Identify which cell holds the provided text, then report its [X, Y] central coordinate. 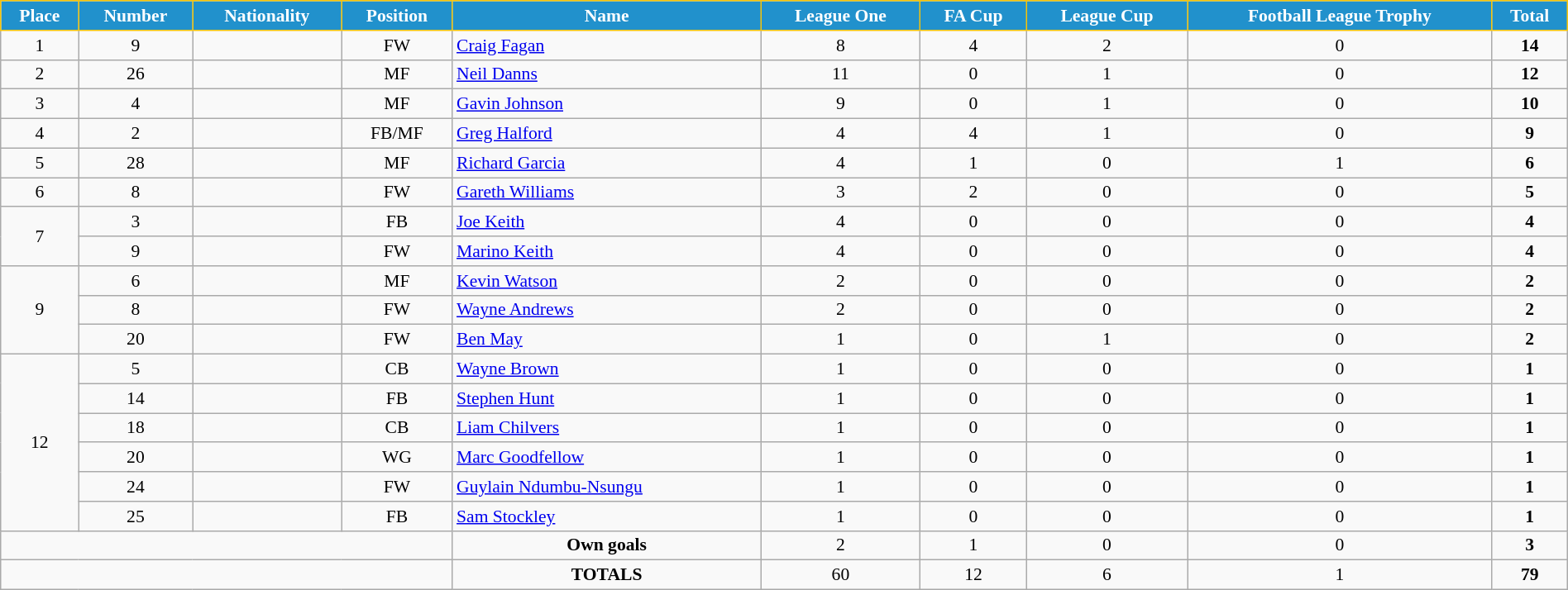
24 [136, 487]
Guylain Ndumbu-Nsungu [607, 487]
Craig Fagan [607, 45]
Stephen Hunt [607, 398]
28 [136, 163]
League One [840, 16]
WG [397, 458]
Neil Danns [607, 74]
7 [40, 236]
Gavin Johnson [607, 104]
60 [840, 575]
Number [136, 16]
Wayne Brown [607, 369]
League Cup [1107, 16]
Sam Stockley [607, 516]
Greg Halford [607, 134]
Nationality [267, 16]
Marino Keith [607, 251]
Total [1530, 16]
Position [397, 16]
Liam Chilvers [607, 428]
Wayne Andrews [607, 310]
Own goals [607, 545]
Kevin Watson [607, 281]
25 [136, 516]
Gareth Williams [607, 193]
FA Cup [974, 16]
Richard Garcia [607, 163]
FB/MF [397, 134]
TOTALS [607, 575]
26 [136, 74]
Ben May [607, 340]
Name [607, 16]
Place [40, 16]
79 [1530, 575]
10 [1530, 104]
11 [840, 74]
18 [136, 428]
Football League Trophy [1340, 16]
Joe Keith [607, 222]
Marc Goodfellow [607, 458]
